Search for the cell housing the specified text and yield its [X, Y] center coordinate. 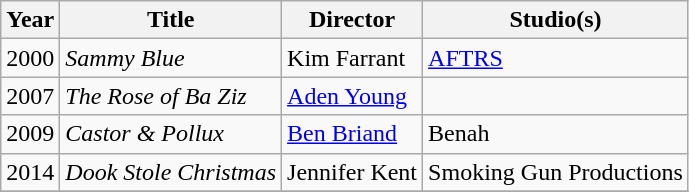
2014 [30, 172]
Director [352, 20]
Title [171, 20]
AFTRS [556, 58]
2000 [30, 58]
2007 [30, 96]
The Rose of Ba Ziz [171, 96]
Studio(s) [556, 20]
Year [30, 20]
Benah [556, 134]
Dook Stole Christmas [171, 172]
2009 [30, 134]
Castor & Pollux [171, 134]
Jennifer Kent [352, 172]
Sammy Blue [171, 58]
Smoking Gun Productions [556, 172]
Kim Farrant [352, 58]
Ben Briand [352, 134]
Aden Young [352, 96]
